Determine the [X, Y] coordinate at the center of the cell enclosing the given text.  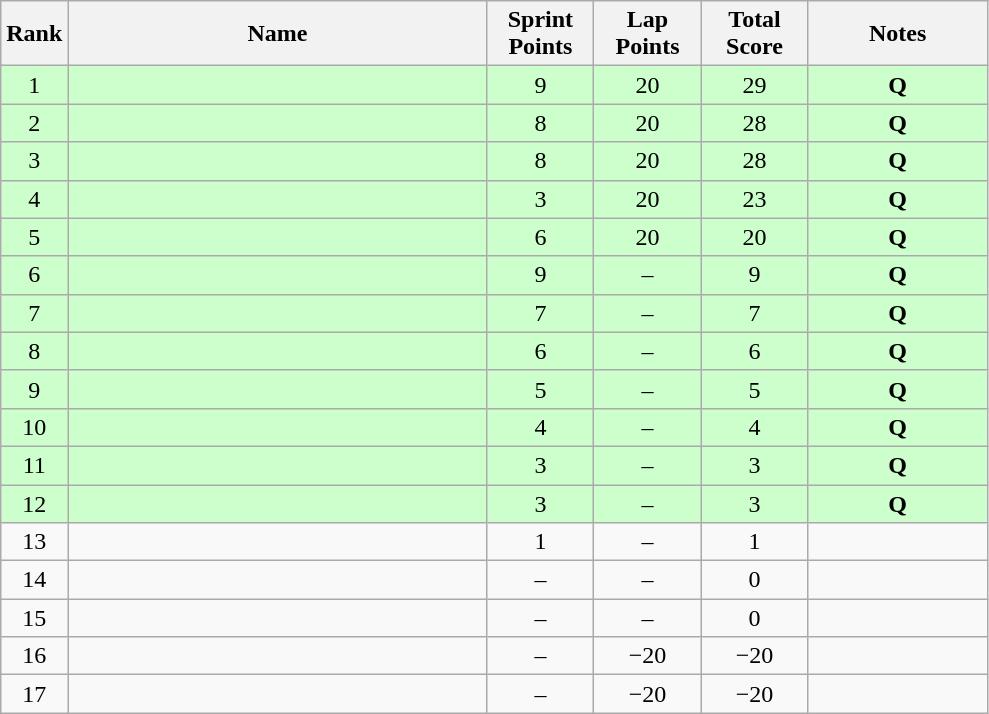
13 [34, 542]
23 [754, 199]
11 [34, 465]
12 [34, 503]
Notes [898, 34]
Name [278, 34]
TotalScore [754, 34]
17 [34, 694]
16 [34, 656]
29 [754, 85]
LapPoints [648, 34]
SprintPoints [540, 34]
10 [34, 427]
15 [34, 618]
2 [34, 123]
14 [34, 580]
Rank [34, 34]
